Search for the cell housing the specified text and yield its (X, Y) center coordinate. 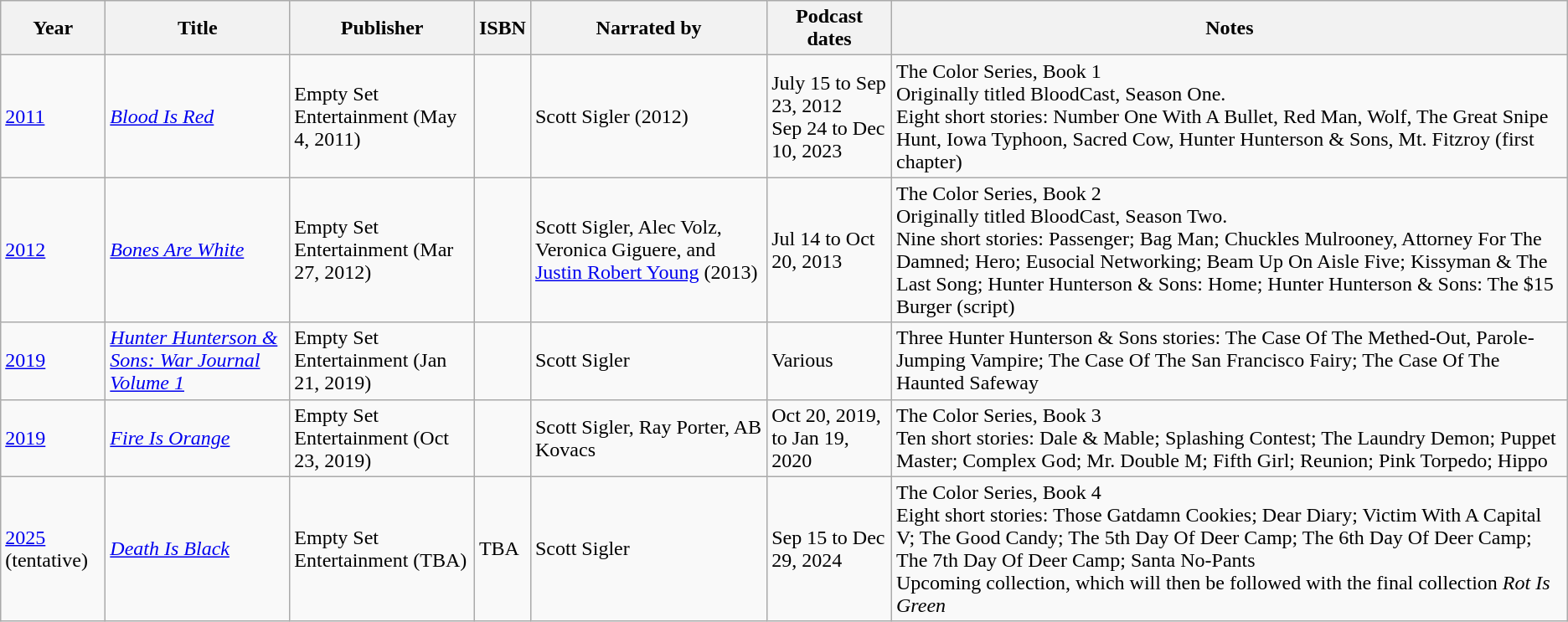
Scott Sigler, Ray Porter, AB Kovacs (648, 438)
Bones Are White (198, 249)
Podcast dates (829, 28)
Empty Set Entertainment (May 4, 2011) (382, 116)
Empty Set Entertainment (TBA) (382, 549)
2025 (tentative) (54, 549)
Year (54, 28)
Scott Sigler, Alec Volz, Veronica Giguere, and Justin Robert Young (2013) (648, 249)
TBA (503, 549)
ISBN (503, 28)
Sep 15 to Dec 29, 2024 (829, 549)
Publisher (382, 28)
Blood Is Red (198, 116)
Empty Set Entertainment (Mar 27, 2012) (382, 249)
Narrated by (648, 28)
Hunter Hunterson & Sons: War Journal Volume 1 (198, 361)
Jul 14 to Oct 20, 2013 (829, 249)
Various (829, 361)
Scott Sigler (2012) (648, 116)
Empty Set Entertainment (Jan 21, 2019) (382, 361)
Fire Is Orange (198, 438)
2011 (54, 116)
2012 (54, 249)
Notes (1230, 28)
Oct 20, 2019, to Jan 19, 2020 (829, 438)
Empty Set Entertainment (Oct 23, 2019) (382, 438)
Title (198, 28)
July 15 to Sep 23, 2012Sep 24 to Dec 10, 2023 (829, 116)
Death Is Black (198, 549)
